Provide the (x, y) coordinate of the cell's center where the given text is located.  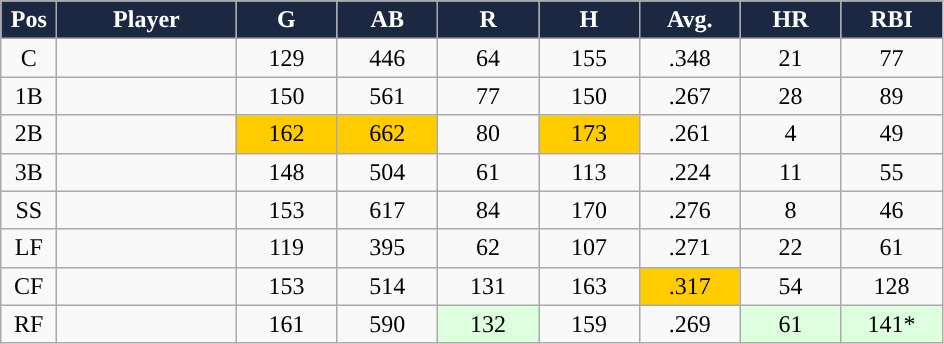
C (29, 58)
162 (286, 134)
4 (790, 134)
22 (790, 248)
504 (388, 172)
89 (892, 96)
54 (790, 286)
CF (29, 286)
.267 (690, 96)
128 (892, 286)
561 (388, 96)
2B (29, 134)
170 (590, 210)
173 (590, 134)
129 (286, 58)
62 (488, 248)
446 (388, 58)
46 (892, 210)
RBI (892, 20)
514 (388, 286)
84 (488, 210)
1B (29, 96)
Pos (29, 20)
.271 (690, 248)
55 (892, 172)
.261 (690, 134)
155 (590, 58)
.317 (690, 286)
159 (590, 324)
.224 (690, 172)
R (488, 20)
617 (388, 210)
.348 (690, 58)
28 (790, 96)
141* (892, 324)
HR (790, 20)
64 (488, 58)
Player (146, 20)
107 (590, 248)
H (590, 20)
.276 (690, 210)
148 (286, 172)
49 (892, 134)
G (286, 20)
119 (286, 248)
AB (388, 20)
113 (590, 172)
80 (488, 134)
SS (29, 210)
LF (29, 248)
11 (790, 172)
21 (790, 58)
RF (29, 324)
132 (488, 324)
161 (286, 324)
163 (590, 286)
590 (388, 324)
Avg. (690, 20)
395 (388, 248)
131 (488, 286)
8 (790, 210)
662 (388, 134)
3B (29, 172)
.269 (690, 324)
